For the text-containing cell, return its midpoint in [X, Y] coordinate format. 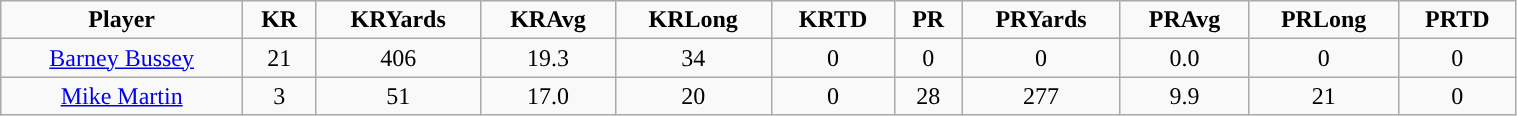
PRYards [1042, 20]
Player [122, 20]
KRAvg [548, 20]
PRLong [1324, 20]
277 [1042, 96]
51 [398, 96]
KRLong [693, 20]
KRTD [833, 20]
KR [280, 20]
KRYards [398, 20]
PRTD [1458, 20]
Mike Martin [122, 96]
20 [693, 96]
0.0 [1184, 58]
28 [928, 96]
17.0 [548, 96]
3 [280, 96]
34 [693, 58]
PR [928, 20]
Barney Bussey [122, 58]
19.3 [548, 58]
406 [398, 58]
PRAvg [1184, 20]
9.9 [1184, 96]
